Identify which cell holds the provided text, then report its [x, y] central coordinate. 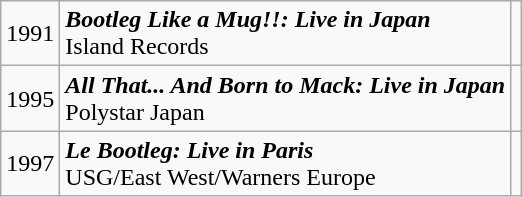
1991 [30, 34]
All That... And Born to Mack: Live in JapanPolystar Japan [286, 98]
1995 [30, 98]
Le Bootleg: Live in ParisUSG/East West/Warners Europe [286, 164]
1997 [30, 164]
Bootleg Like a Mug!!: Live in JapanIsland Records [286, 34]
